From the cell containing the given text, extract its center point as (X, Y) coordinate. 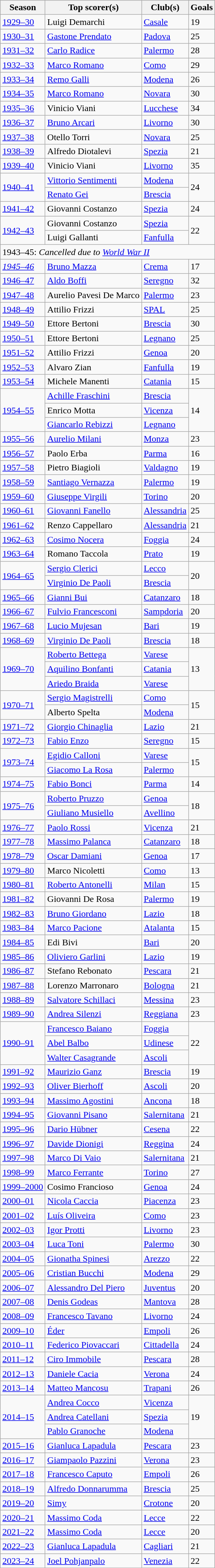
1977–78 (23, 841)
1955–56 (23, 439)
Otello Torri (94, 137)
1948–49 (23, 309)
1966–67 (23, 611)
1973–74 (23, 762)
1994–95 (23, 1115)
Achille Fraschini (94, 396)
1981–82 (23, 899)
Club(s) (165, 8)
Luca Toni (94, 1244)
1976–77 (23, 827)
1940–41 (23, 187)
1961–62 (23, 525)
Michele Manenti (94, 381)
Padova (165, 36)
Sampdoria (165, 611)
1992–93 (23, 1086)
Enrico Motta (94, 410)
Roberto Bettega (94, 655)
Cristian Bucchi (94, 1273)
Simy (94, 1503)
2013–14 (23, 1388)
1960–61 (23, 511)
2004–05 (23, 1259)
Santiago Vernazza (94, 482)
2010–11 (23, 1345)
2021–22 (23, 1532)
Alvaro Zian (94, 367)
Gionatha Spinesi (94, 1259)
Atalanta (165, 928)
1946–47 (23, 281)
Francesco Tavano (94, 1316)
1962–63 (23, 540)
Vittorio Sentimenti (94, 180)
Alberto Spelta (94, 712)
Giovanni Fanello (94, 511)
Cosimo Francioso (94, 1187)
1986–87 (23, 971)
1990–91 (23, 1043)
Oliver Bierhoff (94, 1086)
1964–65 (23, 575)
2001–02 (23, 1215)
Crema (165, 266)
Marco Di Vaio (94, 1158)
1974–75 (23, 784)
1957–58 (23, 468)
1978–79 (23, 856)
Pablo Granoche (94, 1431)
Gastone Prendato (94, 36)
2023–24 (23, 1561)
Renzo Cappellaro (94, 525)
Venezia (165, 1561)
Andrea Silenzi (94, 1014)
Cosimo Nocera (94, 540)
1941–42 (23, 209)
Fulvio Francesconi (94, 611)
Piacenza (165, 1201)
Egidio Calloni (94, 755)
2009–10 (23, 1330)
Walter Casagrande (94, 1057)
1959–60 (23, 496)
2002–03 (23, 1230)
1943–45: Cancelled due to World War II (108, 252)
Lecco (165, 568)
1956–57 (23, 453)
2014–15 (23, 1417)
1987–88 (23, 985)
2007–08 (23, 1302)
Cittadella (165, 1345)
1933–34 (23, 79)
1988–89 (23, 1000)
Bruno Giordano (94, 914)
1972–73 (23, 741)
1998–99 (23, 1172)
1935–36 (23, 108)
1934–35 (23, 94)
Roberto Antonelli (94, 885)
Alfredo Donnarumma (94, 1489)
1963–64 (23, 554)
1953–54 (23, 381)
Daniele Cacia (94, 1374)
1947–48 (23, 295)
Carlo Radice (94, 51)
Fabio Enzo (94, 741)
1971–72 (23, 727)
1985–86 (23, 957)
Nicola Caccia (94, 1201)
Gianni Bui (94, 597)
16 (202, 453)
Maurizio Ganz (94, 1072)
Paolo Rossi (94, 827)
1936–37 (23, 122)
2018–19 (23, 1489)
Ariedo Braida (94, 683)
Salvatore Schillaci (94, 1000)
1929–30 (23, 22)
Arezzo (165, 1259)
Giacomo La Rosa (94, 770)
Denis Godeas (94, 1302)
Edi Bivi (94, 942)
Davide Dionigi (94, 1144)
1958–59 (23, 482)
2011–12 (23, 1359)
Aquilino Bonfanti (94, 669)
1950–51 (23, 338)
32 (202, 281)
Lorenzo Marronaro (94, 985)
Crotone (165, 1503)
1979–80 (23, 870)
Messina (165, 1000)
Udinese (165, 1043)
1954–55 (23, 410)
1982–83 (23, 914)
SPAL (165, 309)
Andrea Cocco (94, 1403)
Éder (94, 1330)
Luigi Gallanti (94, 238)
Giuliano Musiello (94, 813)
2000–01 (23, 1201)
Marco Pacione (94, 928)
Roberto Pruzzo (94, 798)
1997–98 (23, 1158)
1952–53 (23, 367)
Casale (165, 22)
Renato Gei (94, 195)
Giuseppe Virgili (94, 496)
Ancona (165, 1101)
Ciro Immobile (94, 1359)
Prato (165, 554)
Oscar Damiani (94, 856)
Top scorer(s) (94, 8)
Francesco Baiano (94, 1028)
1968–69 (23, 640)
Season (23, 8)
1983–84 (23, 928)
Federico Piovaccari (94, 1345)
1945–46 (23, 266)
Joel Pohjanpalo (94, 1561)
1996–97 (23, 1144)
2019–20 (23, 1503)
1993–94 (23, 1101)
1939–40 (23, 165)
34 (202, 108)
Alessandro Del Piero (94, 1287)
1980–81 (23, 885)
Sergio Magistrelli (94, 698)
Paolo Erba (94, 453)
1999–2000 (23, 1187)
Dario Hübner (94, 1129)
2006–07 (23, 1287)
2003–04 (23, 1244)
Massimo Palanca (94, 841)
1995–96 (23, 1129)
1930–31 (23, 36)
1938–39 (23, 151)
1975–76 (23, 806)
27 (202, 1172)
Marco Nicoletti (94, 870)
2015–16 (23, 1446)
Matteo Mancosu (94, 1388)
2016–17 (23, 1460)
1991–92 (23, 1072)
Giancarlo Rebizzi (94, 425)
Lucio Mujesan (94, 626)
Juventus (165, 1287)
Cesena (165, 1129)
Fabio Bonci (94, 784)
Monza (165, 439)
Andrea Catellani (94, 1417)
1970–71 (23, 705)
1949–50 (23, 324)
Avellino (165, 813)
Reggiana (165, 1014)
Giorgio Chinaglia (94, 727)
2008–09 (23, 1316)
Luís Oliveira (94, 1215)
1931–32 (23, 51)
Marco Ferrante (94, 1172)
Mantova (165, 1302)
Giovanni De Rosa (94, 899)
2012–13 (23, 1374)
Stefano Rebonato (94, 971)
Francesco Caputo (94, 1474)
Milan (165, 885)
1951–52 (23, 353)
Aldo Boffi (94, 281)
1989–90 (23, 1014)
2005–06 (23, 1273)
Remo Galli (94, 79)
Aurelio Pavesi De Marco (94, 295)
Alfredo Diotalevi (94, 151)
Goals (202, 8)
35 (202, 165)
2022–23 (23, 1546)
1969–70 (23, 669)
Bruno Arcari (94, 122)
Giampaolo Pazzini (94, 1460)
Cagliari (165, 1546)
Igor Protti (94, 1230)
Bologna (165, 985)
Valdagno (165, 468)
1984–85 (23, 942)
Lucchese (165, 108)
Sergio Clerici (94, 568)
1942–43 (23, 230)
1937–38 (23, 137)
Massimo Agostini (94, 1101)
Romano Taccola (94, 554)
1967–68 (23, 626)
Abel Balbo (94, 1043)
1965–66 (23, 597)
2017–18 (23, 1474)
Trapani (165, 1388)
Luigi Demarchi (94, 22)
Bruno Mazza (94, 266)
Aurelio Milani (94, 439)
Giovanni Pisano (94, 1115)
Pietro Biagioli (94, 468)
2020–21 (23, 1517)
Oliviero Garlini (94, 957)
Reggina (165, 1144)
1932–33 (23, 65)
